Identify which cell holds the provided text, then report its [X, Y] central coordinate. 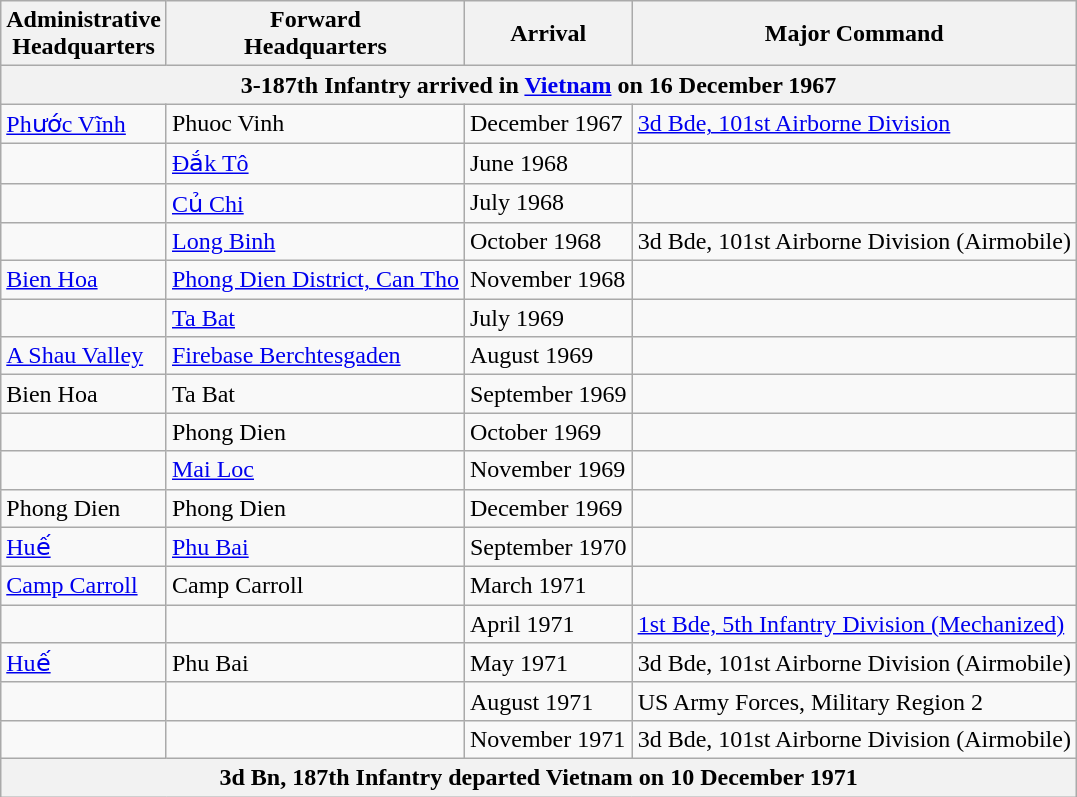
Phuoc Vinh [315, 124]
Long Binh [315, 242]
April 1971 [548, 624]
Arrival [548, 34]
November 1971 [548, 739]
September 1970 [548, 547]
August 1969 [548, 356]
October 1969 [548, 432]
Phong Dien District, Can Tho [315, 280]
December 1967 [548, 124]
August 1971 [548, 701]
Firebase Berchtesgaden [315, 356]
3d Bde, 101st Airborne Division [854, 124]
November 1969 [548, 470]
US Army Forces, Military Region 2 [854, 701]
AdministrativeHeadquarters [84, 34]
3d Bn, 187th Infantry departed Vietnam on 10 December 1971 [539, 777]
Mai Loc [315, 470]
July 1968 [548, 203]
Major Command [854, 34]
Phước Vĩnh [84, 124]
July 1969 [548, 318]
November 1968 [548, 280]
December 1969 [548, 508]
May 1971 [548, 663]
Đắk Tô [315, 163]
June 1968 [548, 163]
March 1971 [548, 586]
ForwardHeadquarters [315, 34]
1st Bde, 5th Infantry Division (Mechanized) [854, 624]
A Shau Valley [84, 356]
October 1968 [548, 242]
3-187th Infantry arrived in Vietnam on 16 December 1967 [539, 85]
Củ Chi [315, 203]
September 1969 [548, 394]
